Find where the given text appears and provide that cell's center as [x, y] coordinate. 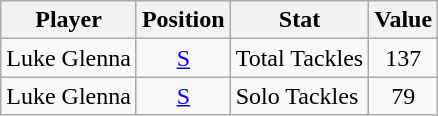
79 [404, 96]
Total Tackles [300, 58]
Solo Tackles [300, 96]
137 [404, 58]
Value [404, 20]
Position [183, 20]
Player [69, 20]
Stat [300, 20]
